Identify which cell holds the provided text, then report its [X, Y] central coordinate. 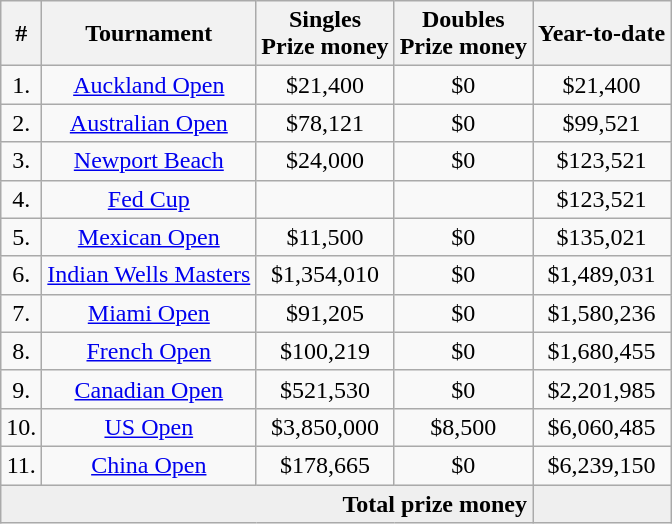
Auckland Open [149, 85]
Newport Beach [149, 161]
$99,521 [601, 123]
$178,665 [325, 465]
9. [22, 389]
8. [22, 351]
US Open [149, 427]
11. [22, 465]
$100,219 [325, 351]
$78,121 [325, 123]
Year-to-date [601, 34]
$1,354,010 [325, 275]
Miami Open [149, 313]
$91,205 [325, 313]
$1,680,455 [601, 351]
5. [22, 237]
Total prize money [267, 503]
$6,239,150 [601, 465]
Tournament [149, 34]
Indian Wells Masters [149, 275]
$6,060,485 [601, 427]
Mexican Open [149, 237]
$1,489,031 [601, 275]
Canadian Open [149, 389]
6. [22, 275]
Australian Open [149, 123]
$2,201,985 [601, 389]
DoublesPrize money [463, 34]
$135,021 [601, 237]
China Open [149, 465]
$8,500 [463, 427]
1. [22, 85]
$24,000 [325, 161]
3. [22, 161]
French Open [149, 351]
10. [22, 427]
$3,850,000 [325, 427]
2. [22, 123]
4. [22, 199]
$11,500 [325, 237]
SinglesPrize money [325, 34]
7. [22, 313]
$1,580,236 [601, 313]
$521,530 [325, 389]
# [22, 34]
Fed Cup [149, 199]
